Detect which cell encompasses the target text, then output its [x, y] center coordinate. 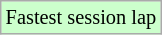
Fastest session lap [81, 17]
